Detect which cell encompasses the target text, then output its (x, y) center coordinate. 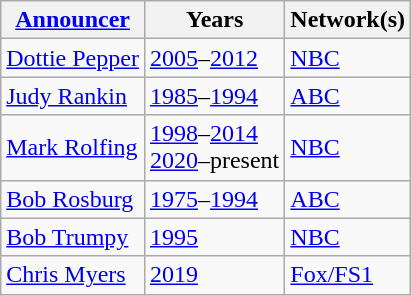
Judy Rankin (73, 96)
1995 (214, 237)
1998–20142020–present (214, 148)
Announcer (73, 20)
Chris Myers (73, 275)
1985–1994 (214, 96)
Network(s) (348, 20)
Bob Rosburg (73, 199)
Mark Rolfing (73, 148)
2019 (214, 275)
Bob Trumpy (73, 237)
Years (214, 20)
Fox/FS1 (348, 275)
Dottie Pepper (73, 58)
2005–2012 (214, 58)
1975–1994 (214, 199)
